Provide the (x, y) coordinate of the cell's center where the given text is located.  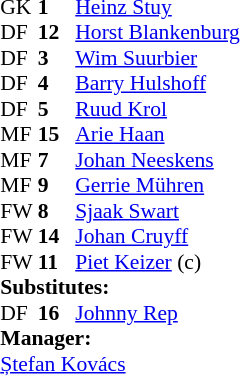
15 (57, 135)
16 (57, 313)
7 (57, 160)
Wim Suurbier (157, 58)
5 (57, 109)
11 (57, 262)
Substitutes: (120, 287)
12 (57, 33)
Gerrie Mühren (157, 185)
Johnny Rep (157, 313)
Barry Hulshoff (157, 83)
Horst Blankenburg (157, 33)
Ruud Krol (157, 109)
8 (57, 211)
14 (57, 237)
3 (57, 58)
4 (57, 83)
9 (57, 185)
Sjaak Swart (157, 211)
Arie Haan (157, 135)
Johan Neeskens (157, 160)
Johan Cruyff (157, 237)
Piet Keizer (c) (157, 262)
Manager: (120, 339)
